Capture the cell that displays the provided text and extract its [x, y] central coordinate. 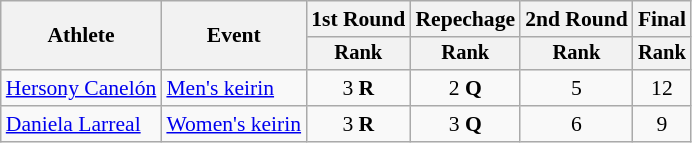
Hersony Canelón [82, 88]
Event [234, 36]
Final [662, 19]
9 [662, 124]
Repechage [465, 19]
3 Q [465, 124]
2 Q [465, 88]
Athlete [82, 36]
1st Round [358, 19]
12 [662, 88]
6 [576, 124]
Daniela Larreal [82, 124]
2nd Round [576, 19]
Men's keirin [234, 88]
Women's keirin [234, 124]
5 [576, 88]
